Extract the (X, Y) coordinate from the center of the cell holding the provided text.  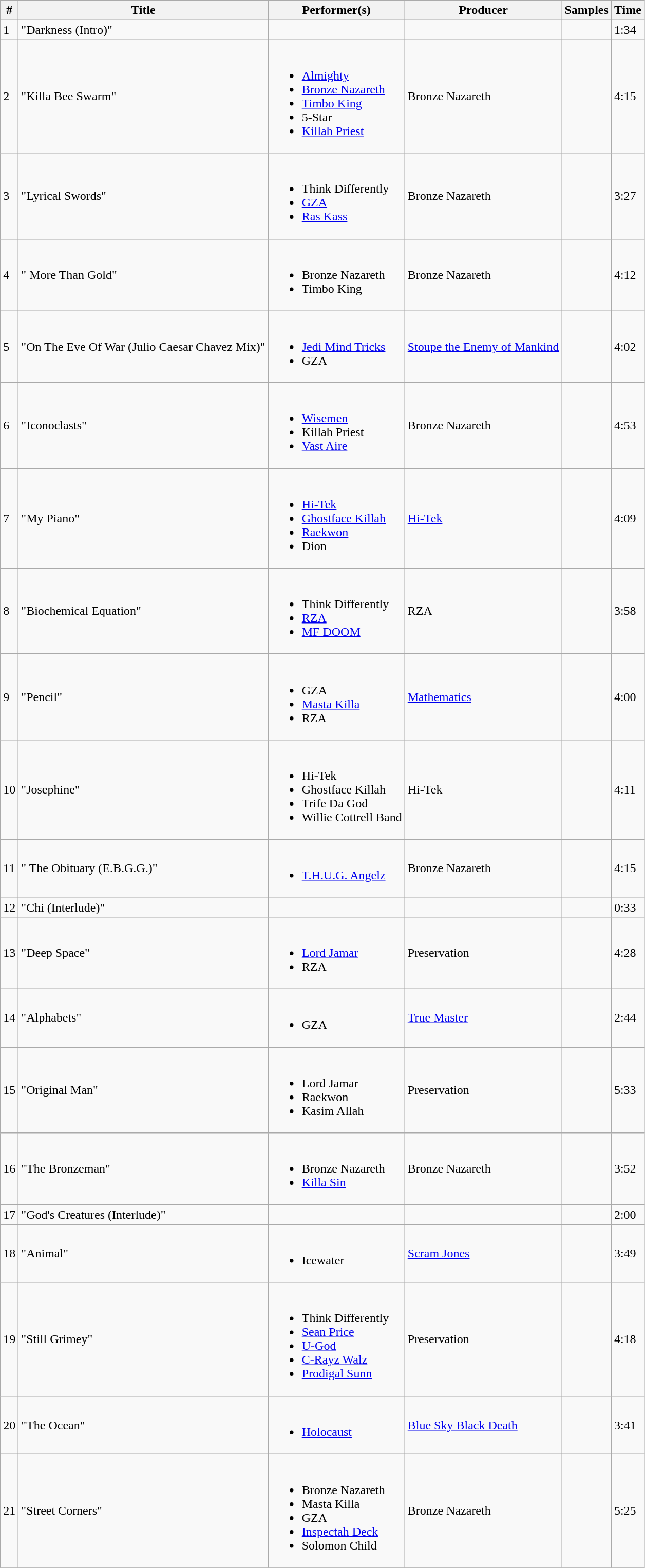
"Pencil" (143, 696)
17 (9, 1215)
Samples (586, 10)
4 (9, 275)
GZAMasta KillaRZA (336, 696)
3:41 (628, 1425)
RZA (483, 611)
"On The Eve Of War (Julio Caesar Chavez Mix)" (143, 347)
2:00 (628, 1215)
5 (9, 347)
4:11 (628, 789)
Scram Jones (483, 1253)
"Iconoclasts" (143, 425)
Blue Sky Black Death (483, 1425)
Stoupe the Enemy of Mankind (483, 347)
8 (9, 611)
Hi-TekGhostface KillahRaekwonDion (336, 518)
4:09 (628, 518)
"Killa Bee Swarm" (143, 97)
21 (9, 1511)
18 (9, 1253)
Performer(s) (336, 10)
20 (9, 1425)
3 (9, 196)
"Lyrical Swords" (143, 196)
2 (9, 97)
3:52 (628, 1169)
4:53 (628, 425)
"Still Grimey" (143, 1339)
Time (628, 10)
" The Obituary (E.B.G.G.)" (143, 868)
"Alphabets" (143, 1018)
T.H.U.G. Angelz (336, 868)
13 (9, 953)
Hi-TekGhostface KillahTrife Da GodWillie Cottrell Band (336, 789)
"Biochemical Equation" (143, 611)
4:28 (628, 953)
"Chi (Interlude)" (143, 908)
"Darkness (Intro)" (143, 30)
4:02 (628, 347)
1 (9, 30)
" More Than Gold" (143, 275)
4:18 (628, 1339)
3:27 (628, 196)
0:33 (628, 908)
# (9, 10)
Bronze NazarethTimbo King (336, 275)
4:00 (628, 696)
15 (9, 1090)
Lord JamarRaekwonKasim Allah (336, 1090)
Bronze NazarethMasta KillaGZAInspectah DeckSolomon Child (336, 1511)
"Street Corners" (143, 1511)
Think DifferentlySean PriceU-GodC-Rayz WalzProdigal Sunn (336, 1339)
"Deep Space" (143, 953)
Mathematics (483, 696)
14 (9, 1018)
5:25 (628, 1511)
9 (9, 696)
2:44 (628, 1018)
Lord JamarRZA (336, 953)
True Master (483, 1018)
"Animal" (143, 1253)
Title (143, 10)
3:58 (628, 611)
WisemenKillah PriestVast Aire (336, 425)
GZA (336, 1018)
16 (9, 1169)
"Original Man" (143, 1090)
5:33 (628, 1090)
6 (9, 425)
12 (9, 908)
"Josephine" (143, 789)
AlmightyBronze NazarethTimbo King5-StarKillah Priest (336, 97)
4:12 (628, 275)
"The Ocean" (143, 1425)
Holocaust (336, 1425)
Think DifferentlyRZAMF DOOM (336, 611)
Jedi Mind TricksGZA (336, 347)
11 (9, 868)
19 (9, 1339)
Bronze NazarethKilla Sin (336, 1169)
"My Piano" (143, 518)
Producer (483, 10)
"The Bronzeman" (143, 1169)
3:49 (628, 1253)
7 (9, 518)
Think DifferentlyGZARas Kass (336, 196)
1:34 (628, 30)
10 (9, 789)
Icewater (336, 1253)
"God's Creatures (Interlude)" (143, 1215)
